Provide the [X, Y] coordinate of the cell's center where the given text is located.  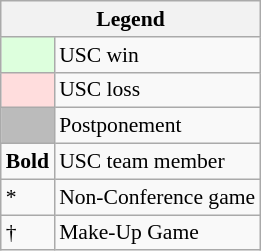
Legend [130, 19]
† [28, 233]
USC win [157, 55]
* [28, 197]
Bold [28, 162]
USC team member [157, 162]
Postponement [157, 126]
USC loss [157, 90]
Make-Up Game [157, 233]
Non-Conference game [157, 197]
